Pinpoint the cell where the given text exists, returning its [X, Y] midpoint coordinate. 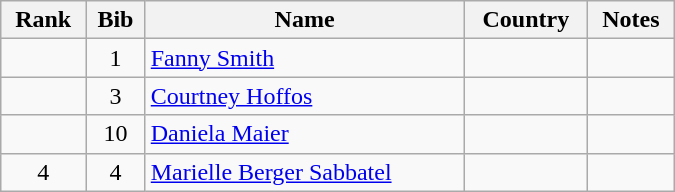
Notes [632, 20]
Rank [44, 20]
Country [526, 20]
Daniela Maier [304, 134]
Bib [116, 20]
Name [304, 20]
Fanny Smith [304, 58]
Marielle Berger Sabbatel [304, 172]
10 [116, 134]
Courtney Hoffos [304, 96]
3 [116, 96]
1 [116, 58]
